From the cell containing the given text, extract its center point as (x, y) coordinate. 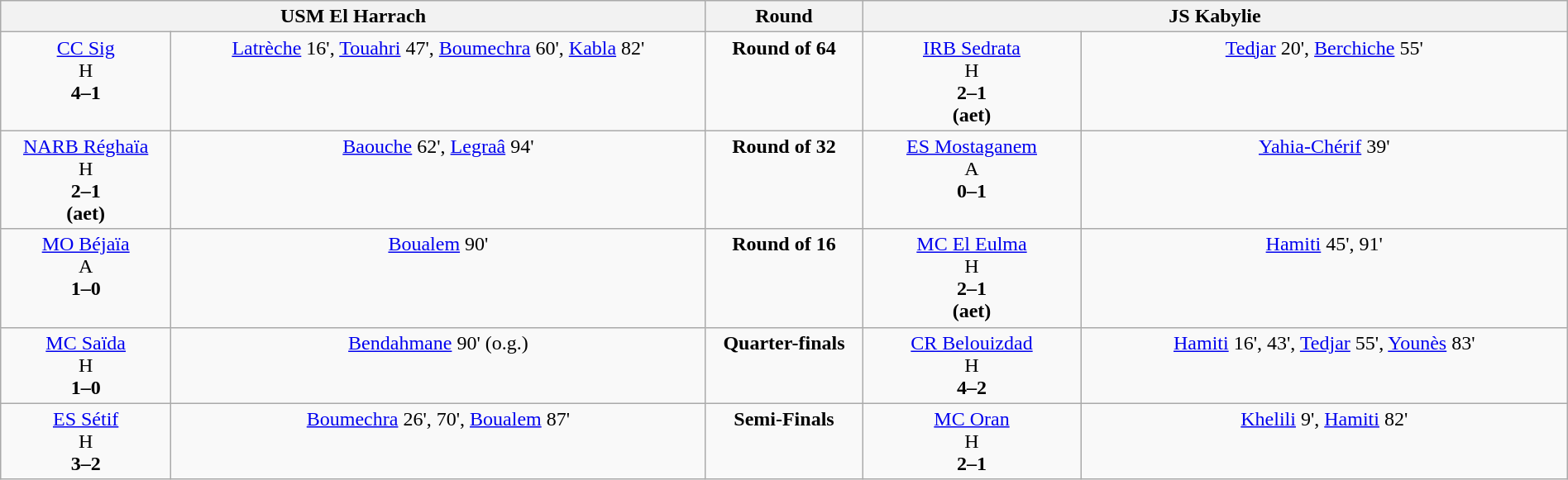
Round of 32 (784, 180)
Tedjar 20', Berchiche 55' (1324, 81)
Bendahmane 90' (o.g.) (438, 365)
ES MostaganemA0–1 (973, 180)
MC OranH2–1 (973, 441)
Round (784, 17)
IRB SedrataH2–1(aet) (973, 81)
MC El EulmaH2–1(aet) (973, 278)
MC SaïdaH1–0 (86, 365)
Boualem 90' (438, 278)
NARB RéghaïaH2–1(aet) (86, 180)
MO BéjaïaA1–0 (86, 278)
Hamiti 16', 43', Tedjar 55', Younès 83' (1324, 365)
Semi-Finals (784, 441)
Round of 64 (784, 81)
Baouche 62', Legraâ 94' (438, 180)
Hamiti 45', 91' (1324, 278)
Yahia-Chérif 39' (1324, 180)
JS Kabylie (1216, 17)
Boumechra 26', 70', Boualem 87' (438, 441)
Round of 16 (784, 278)
Latrèche 16', Touahri 47', Boumechra 60', Kabla 82' (438, 81)
USM El Harrach (353, 17)
Khelili 9', Hamiti 82' (1324, 441)
CR BelouizdadH4–2 (973, 365)
ES SétifH3–2 (86, 441)
CC SigH4–1 (86, 81)
Quarter-finals (784, 365)
